Detect which cell encompasses the target text, then output its (x, y) center coordinate. 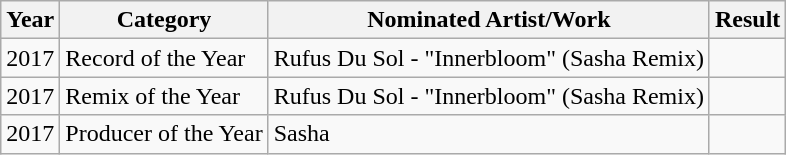
Category (164, 20)
Record of the Year (164, 58)
Year (30, 20)
Sasha (488, 134)
Producer of the Year (164, 134)
Remix of the Year (164, 96)
Result (747, 20)
Nominated Artist/Work (488, 20)
